Search for the cell housing the specified text and yield its (x, y) center coordinate. 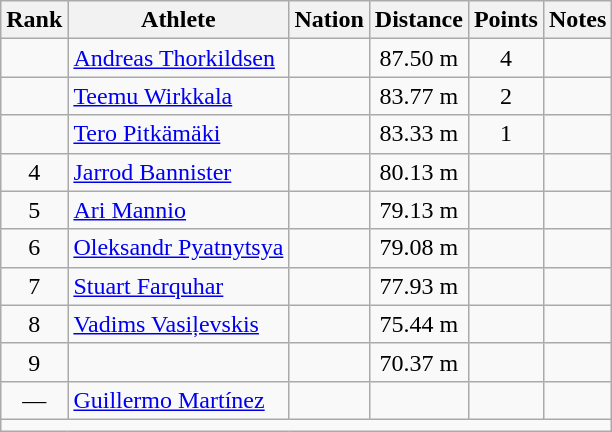
Tero Pitkämäki (178, 134)
2 (506, 96)
75.44 m (418, 324)
1 (506, 134)
83.77 m (418, 96)
Andreas Thorkildsen (178, 58)
5 (34, 210)
9 (34, 362)
8 (34, 324)
Oleksandr Pyatnytsya (178, 248)
7 (34, 286)
Vadims Vasiļevskis (178, 324)
Ari Mannio (178, 210)
Athlete (178, 20)
Nation (329, 20)
70.37 m (418, 362)
Points (506, 20)
— (34, 400)
Guillermo Martínez (178, 400)
80.13 m (418, 172)
Notes (577, 20)
Teemu Wirkkala (178, 96)
77.93 m (418, 286)
79.08 m (418, 248)
87.50 m (418, 58)
79.13 m (418, 210)
Distance (418, 20)
83.33 m (418, 134)
Jarrod Bannister (178, 172)
6 (34, 248)
Stuart Farquhar (178, 286)
Rank (34, 20)
